Pinpoint the cell where the given text exists, returning its (X, Y) midpoint coordinate. 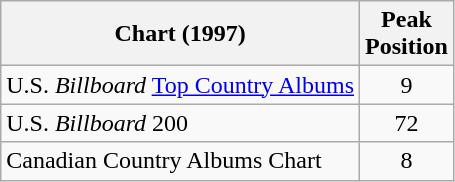
8 (407, 161)
U.S. Billboard Top Country Albums (180, 85)
9 (407, 85)
72 (407, 123)
Canadian Country Albums Chart (180, 161)
U.S. Billboard 200 (180, 123)
Chart (1997) (180, 34)
PeakPosition (407, 34)
